Capture the cell that displays the provided text and extract its [X, Y] central coordinate. 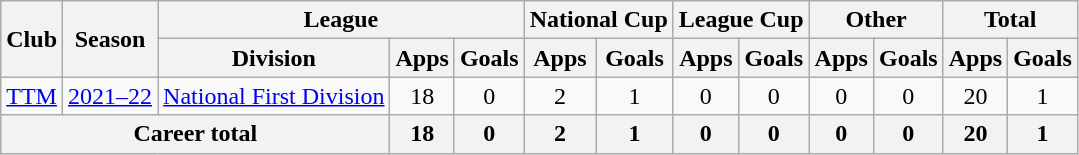
Division [274, 58]
Season [110, 39]
National Cup [598, 20]
TTM [32, 96]
League Cup [741, 20]
Club [32, 39]
League [342, 20]
Career total [196, 134]
Other [876, 20]
National First Division [274, 96]
Total [1010, 20]
2021–22 [110, 96]
